Return (x, y) of the center of cell containing provided text 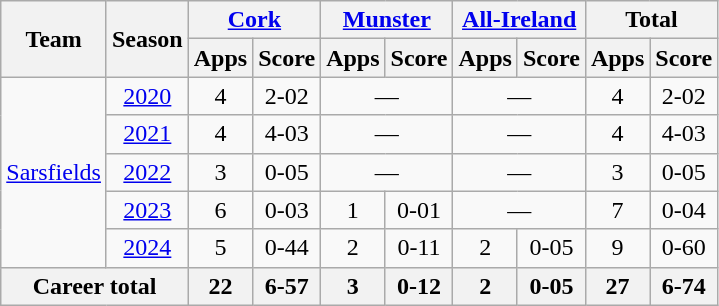
2024 (147, 248)
5 (220, 248)
Team (54, 39)
Sarsfields (54, 172)
Cork (254, 20)
0-01 (419, 210)
All-Ireland (519, 20)
0-04 (684, 210)
0-12 (419, 286)
Total (651, 20)
22 (220, 286)
2022 (147, 172)
7 (617, 210)
Season (147, 39)
2021 (147, 134)
6 (220, 210)
0-44 (287, 248)
0-03 (287, 210)
0-11 (419, 248)
Career total (94, 286)
6-57 (287, 286)
0-60 (684, 248)
2023 (147, 210)
1 (353, 210)
6-74 (684, 286)
2020 (147, 96)
9 (617, 248)
Munster (387, 20)
27 (617, 286)
